Capture the cell that displays the provided text and extract its [x, y] central coordinate. 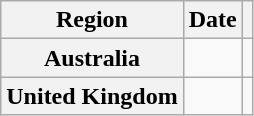
Australia [92, 58]
United Kingdom [92, 96]
Region [92, 20]
Date [212, 20]
